Pinpoint the cell where the given text exists, returning its (X, Y) midpoint coordinate. 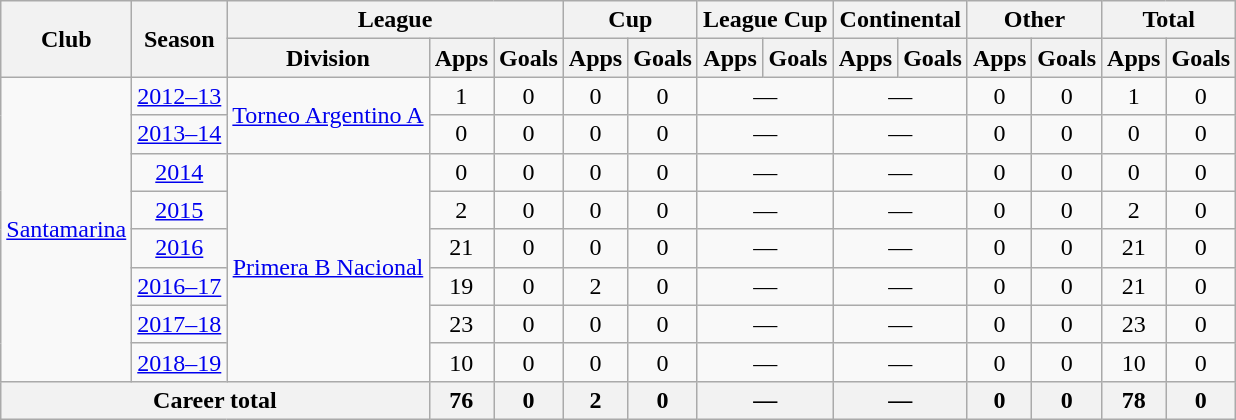
Primera B Nacional (328, 267)
Total (1169, 20)
Club (66, 39)
Torneo Argentino A (328, 115)
Division (328, 58)
2013–14 (180, 134)
2016–17 (180, 286)
2014 (180, 172)
Santamarina (66, 229)
Career total (215, 400)
2018–19 (180, 362)
Other (1034, 20)
76 (461, 400)
Cup (630, 20)
Continental (900, 20)
2017–18 (180, 324)
League (395, 20)
Season (180, 39)
2015 (180, 210)
League Cup (765, 20)
19 (461, 286)
2012–13 (180, 96)
78 (1134, 400)
2016 (180, 248)
